Determine the [x, y] coordinate at the center of the cell enclosing the given text.  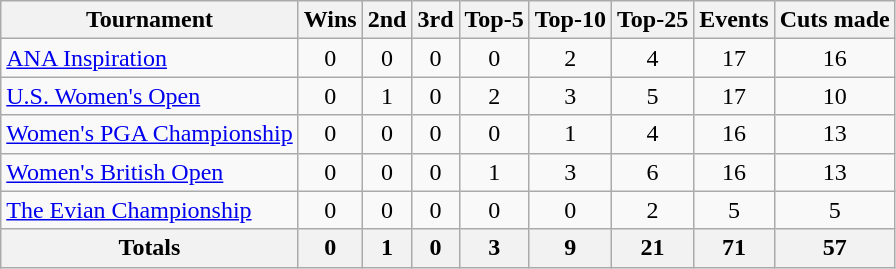
Cuts made [834, 20]
9 [570, 248]
Events [734, 20]
U.S. Women's Open [150, 96]
21 [652, 248]
Top-5 [494, 20]
Tournament [150, 20]
Women's PGA Championship [150, 134]
ANA Inspiration [150, 58]
Totals [150, 248]
Top-10 [570, 20]
Wins [330, 20]
10 [834, 96]
57 [834, 248]
3rd [436, 20]
Top-25 [652, 20]
2nd [387, 20]
The Evian Championship [150, 210]
6 [652, 172]
Women's British Open [150, 172]
71 [734, 248]
